Identify which cell holds the provided text, then report its [x, y] central coordinate. 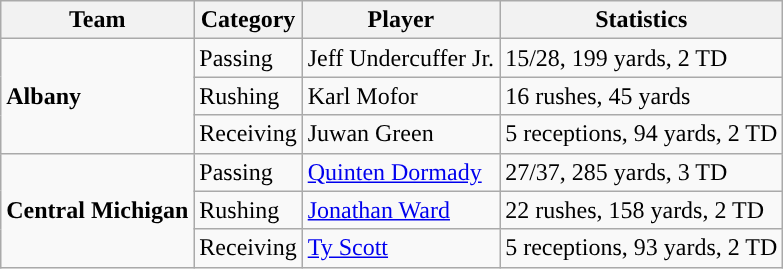
5 receptions, 94 yards, 2 TD [642, 134]
Central Michigan [98, 210]
Albany [98, 96]
5 receptions, 93 yards, 2 TD [642, 248]
27/37, 285 yards, 3 TD [642, 172]
Quinten Dormady [400, 172]
Jonathan Ward [400, 210]
Karl Mofor [400, 96]
22 rushes, 158 yards, 2 TD [642, 210]
Category [248, 20]
16 rushes, 45 yards [642, 96]
Juwan Green [400, 134]
Statistics [642, 20]
15/28, 199 yards, 2 TD [642, 58]
Team [98, 20]
Ty Scott [400, 248]
Player [400, 20]
Jeff Undercuffer Jr. [400, 58]
